Pinpoint the cell where the given text exists, returning its [x, y] midpoint coordinate. 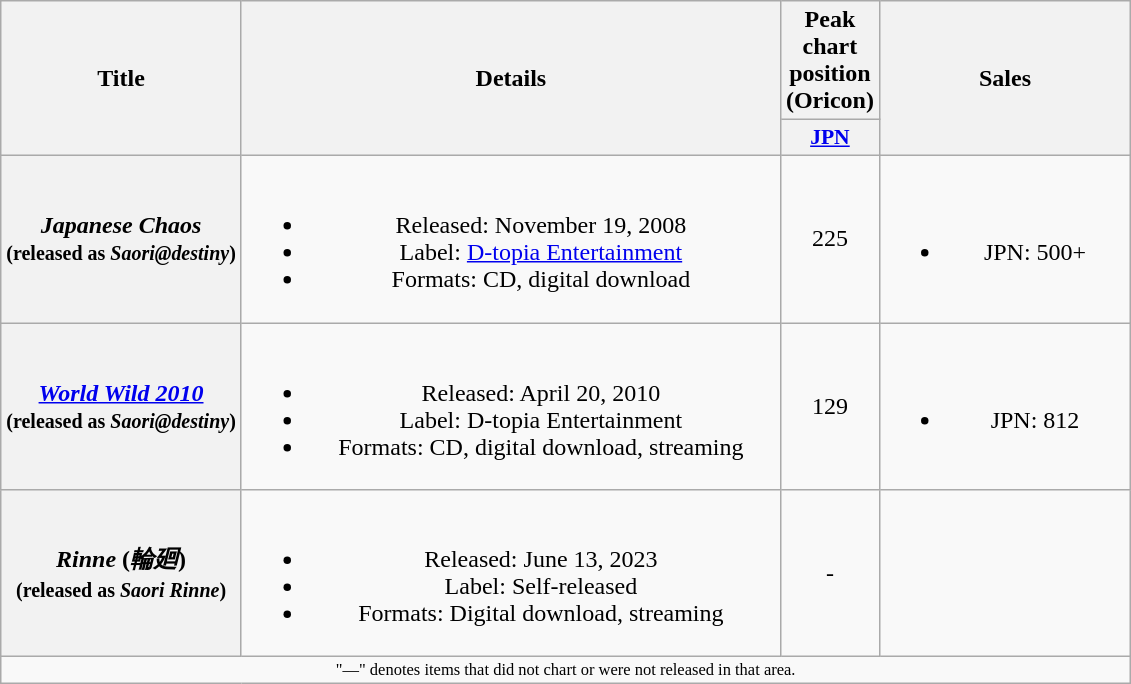
225 [830, 238]
JPN: 812 [1004, 406]
Released: November 19, 2008Label: D-topia EntertainmentFormats: CD, digital download [510, 238]
129 [830, 406]
Details [510, 78]
"—" denotes items that did not chart or were not released in that area. [566, 670]
World Wild 2010 (released as Saori@destiny) [122, 406]
Rinne (輪廻) (released as Saori Rinne) [122, 574]
Released: April 20, 2010Label: D-topia EntertainmentFormats: CD, digital download, streaming [510, 406]
Title [122, 78]
Japanese Chaos (released as Saori@destiny) [122, 238]
Released: June 13, 2023Label: Self-releasedFormats: Digital download, streaming [510, 574]
Sales [1004, 78]
- [830, 574]
JPN: 500+ [1004, 238]
JPN [830, 138]
Peak chart position (Oricon) [830, 60]
